Detect which cell encompasses the target text, then output its (x, y) center coordinate. 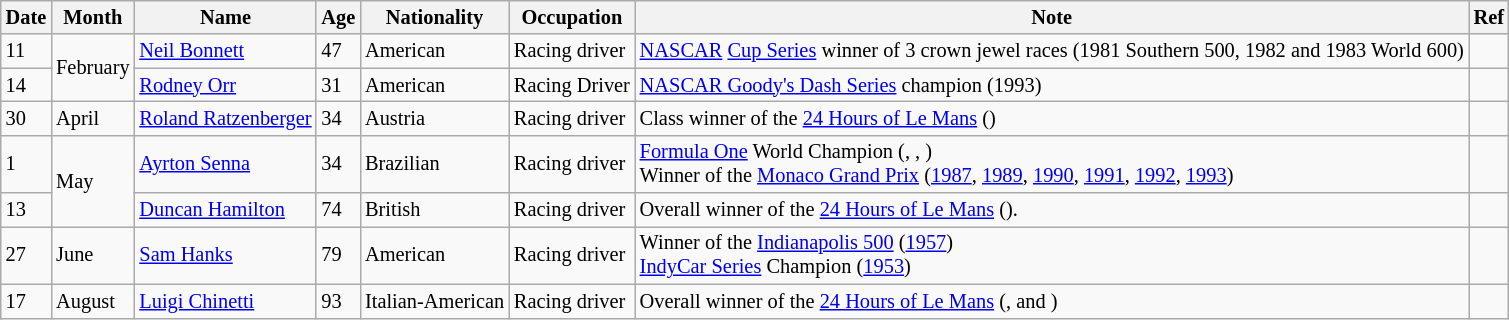
Neil Bonnett (225, 51)
Ayrton Senna (225, 164)
April (92, 118)
Overall winner of the 24 Hours of Le Mans (, and ) (1052, 301)
Rodney Orr (225, 85)
Overall winner of the 24 Hours of Le Mans (). (1052, 210)
May (92, 180)
Ref (1489, 17)
Name (225, 17)
Winner of the Indianapolis 500 (1957)IndyCar Series Champion (1953) (1052, 255)
February (92, 68)
Formula One World Champion (, , )Winner of the Monaco Grand Prix (1987, 1989, 1990, 1991, 1992, 1993) (1052, 164)
30 (26, 118)
Luigi Chinetti (225, 301)
11 (26, 51)
93 (338, 301)
17 (26, 301)
NASCAR Goody's Dash Series champion (1993) (1052, 85)
British (434, 210)
Brazilian (434, 164)
1 (26, 164)
13 (26, 210)
Note (1052, 17)
Racing Driver (572, 85)
47 (338, 51)
Occupation (572, 17)
Sam Hanks (225, 255)
74 (338, 210)
Italian-American (434, 301)
August (92, 301)
27 (26, 255)
Roland Ratzenberger (225, 118)
31 (338, 85)
Class winner of the 24 Hours of Le Mans () (1052, 118)
Month (92, 17)
Austria (434, 118)
Duncan Hamilton (225, 210)
June (92, 255)
NASCAR Cup Series winner of 3 crown jewel races (1981 Southern 500, 1982 and 1983 World 600) (1052, 51)
Nationality (434, 17)
14 (26, 85)
Date (26, 17)
Age (338, 17)
79 (338, 255)
